Identify which cell holds the provided text, then report its [X, Y] central coordinate. 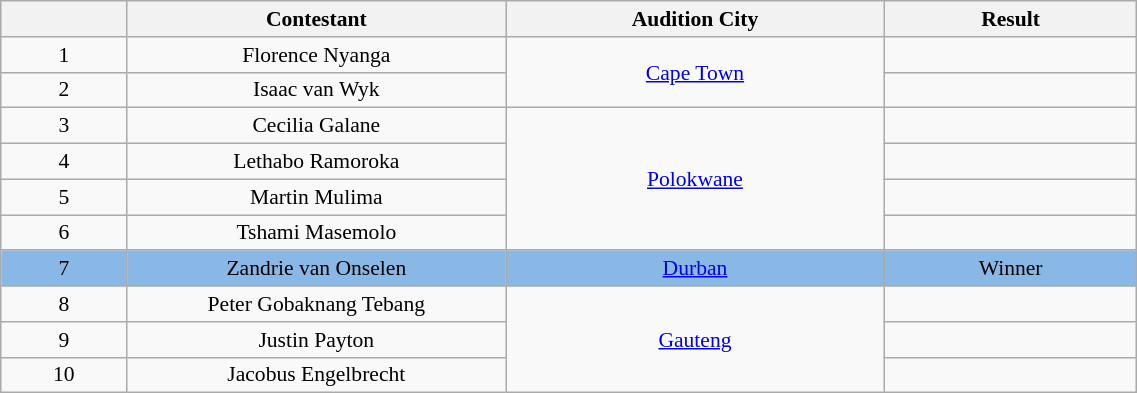
Durban [696, 269]
9 [64, 340]
Audition City [696, 19]
Justin Payton [316, 340]
Peter Gobaknang Tebang [316, 304]
Cape Town [696, 72]
7 [64, 269]
6 [64, 233]
Cecilia Galane [316, 126]
4 [64, 162]
Tshami Masemolo [316, 233]
Martin Mulima [316, 197]
Polokwane [696, 179]
Zandrie van Onselen [316, 269]
Florence Nyanga [316, 55]
Jacobus Engelbrecht [316, 375]
Winner [1010, 269]
Lethabo Ramoroka [316, 162]
5 [64, 197]
2 [64, 90]
3 [64, 126]
Contestant [316, 19]
Isaac van Wyk [316, 90]
8 [64, 304]
Gauteng [696, 340]
Result [1010, 19]
1 [64, 55]
10 [64, 375]
